Search for the cell housing the specified text and yield its (x, y) center coordinate. 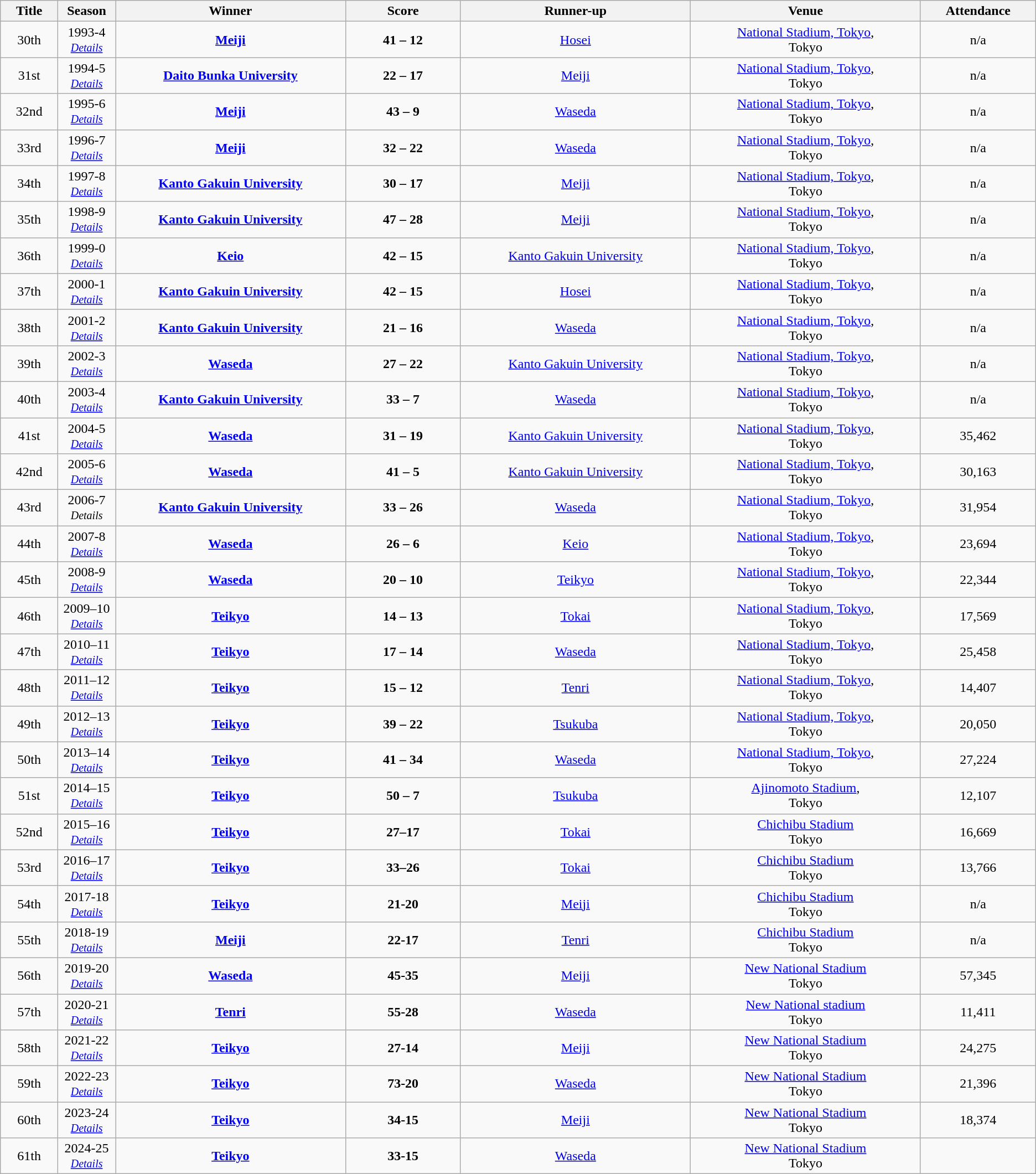
39th (29, 363)
1993-4Details (87, 40)
51st (29, 796)
31st (29, 75)
27–17 (403, 831)
2024-25Details (87, 1156)
44th (29, 544)
36th (29, 256)
35th (29, 219)
21-20 (403, 903)
45th (29, 580)
1997-8Details (87, 184)
35,462 (978, 435)
22,344 (978, 580)
1998-9Details (87, 219)
13,766 (978, 868)
26 – 6 (403, 544)
38th (29, 328)
1995-6Details (87, 112)
12,107 (978, 796)
2013–14Details (87, 759)
2023-24Details (87, 1120)
2011–12Details (87, 687)
Runner-up (576, 11)
2012–13Details (87, 724)
Ajinomoto Stadium,Tokyo (806, 796)
27 – 22 (403, 363)
Title (29, 11)
2022-23Details (87, 1084)
52nd (29, 831)
11,411 (978, 1012)
54th (29, 903)
32nd (29, 112)
20 – 10 (403, 580)
55th (29, 940)
33 – 7 (403, 400)
20,050 (978, 724)
30,163 (978, 472)
33-15 (403, 1156)
41st (29, 435)
41 – 34 (403, 759)
1999-0Details (87, 256)
Venue (806, 11)
Daito Bunka University (231, 75)
16,669 (978, 831)
47 – 28 (403, 219)
Winner (231, 11)
22 – 17 (403, 75)
18,374 (978, 1120)
31,954 (978, 508)
27,224 (978, 759)
2018-19Details (87, 940)
48th (29, 687)
2009–10Details (87, 616)
73-20 (403, 1084)
2005-6Details (87, 472)
39 – 22 (403, 724)
21 – 16 (403, 328)
2016–17Details (87, 868)
43rd (29, 508)
43 – 9 (403, 112)
2021-22Details (87, 1048)
42nd (29, 472)
46th (29, 616)
53rd (29, 868)
34th (29, 184)
Season (87, 11)
2008-9Details (87, 580)
30th (29, 40)
37th (29, 291)
23,694 (978, 544)
14 – 13 (403, 616)
22-17 (403, 940)
27-14 (403, 1048)
57th (29, 1012)
45-35 (403, 975)
2017-18Details (87, 903)
24,275 (978, 1048)
32 – 22 (403, 147)
31 – 19 (403, 435)
17,569 (978, 616)
57,345 (978, 975)
1994-5Details (87, 75)
2002-3Details (87, 363)
2015–16Details (87, 831)
2001-2Details (87, 328)
61th (29, 1156)
2006-7Details (87, 508)
50 – 7 (403, 796)
33rd (29, 147)
14,407 (978, 687)
2020-21Details (87, 1012)
50th (29, 759)
25,458 (978, 652)
34-15 (403, 1120)
2019-20Details (87, 975)
41 – 5 (403, 472)
2007-8Details (87, 544)
New National stadiumTokyo (806, 1012)
2014–15Details (87, 796)
1996-7Details (87, 147)
47th (29, 652)
Attendance (978, 11)
2004-5Details (87, 435)
2000-1Details (87, 291)
30 – 17 (403, 184)
33 – 26 (403, 508)
15 – 12 (403, 687)
56th (29, 975)
Score (403, 11)
40th (29, 400)
21,396 (978, 1084)
49th (29, 724)
17 – 14 (403, 652)
33–26 (403, 868)
2010–11Details (87, 652)
58th (29, 1048)
60th (29, 1120)
55-28 (403, 1012)
59th (29, 1084)
2003-4Details (87, 400)
41 – 12 (403, 40)
